Scan for the cell matching the given text and deliver its (X, Y) coordinate at center. 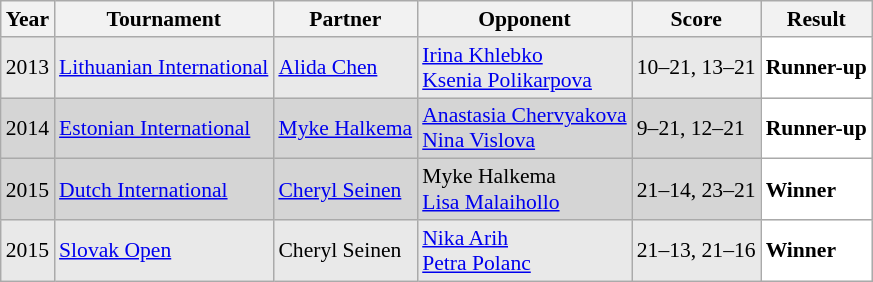
Estonian International (164, 128)
Partner (345, 19)
Year (28, 19)
Tournament (164, 19)
Nika Arih Petra Polanc (524, 250)
Score (696, 19)
21–13, 21–16 (696, 250)
2014 (28, 128)
2013 (28, 68)
Myke Halkema Lisa Malaihollo (524, 190)
Dutch International (164, 190)
Anastasia Chervyakova Nina Vislova (524, 128)
Slovak Open (164, 250)
10–21, 13–21 (696, 68)
21–14, 23–21 (696, 190)
9–21, 12–21 (696, 128)
Irina Khlebko Ksenia Polikarpova (524, 68)
Alida Chen (345, 68)
Result (816, 19)
Lithuanian International (164, 68)
Opponent (524, 19)
Myke Halkema (345, 128)
